Locate the cell with the specified text and output its [X, Y] center coordinate. 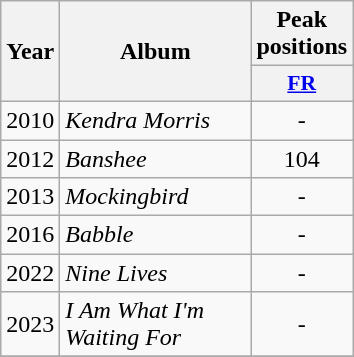
2012 [30, 159]
Babble [156, 235]
FR [302, 84]
2010 [30, 120]
Kendra Morris [156, 120]
Year [30, 52]
2016 [30, 235]
I Am What I'm Waiting For [156, 324]
2023 [30, 324]
2013 [30, 197]
Banshee [156, 159]
2022 [30, 273]
Mockingbird [156, 197]
Nine Lives [156, 273]
Peak positions [302, 34]
Album [156, 52]
104 [302, 159]
